Detect which cell encompasses the target text, then output its (X, Y) center coordinate. 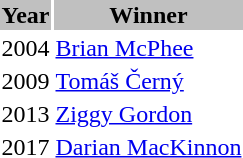
Tomáš Černý (148, 81)
Winner (148, 15)
Year (26, 15)
2004 (26, 48)
Brian McPhee (148, 48)
2013 (26, 114)
2009 (26, 81)
Ziggy Gordon (148, 114)
